For the text-containing cell, return its midpoint in (X, Y) coordinate format. 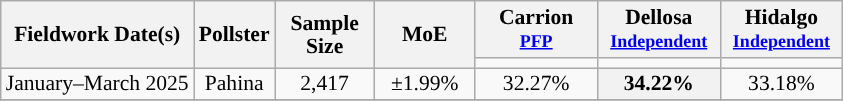
±1.99% (425, 84)
32.27% (536, 84)
DellosaIndependent (658, 30)
January–March 2025 (98, 84)
Pahina (234, 84)
Fieldwork Date(s) (98, 34)
Pollster (234, 34)
Sample Size (325, 34)
HidalgoIndependent (782, 30)
33.18% (782, 84)
MoE (425, 34)
34.22% (658, 84)
2,417 (325, 84)
CarrionPFP (536, 30)
